Scan for the cell matching the given text and deliver its [X, Y] coordinate at center. 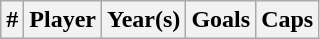
Player [63, 20]
Caps [288, 20]
Year(s) [144, 20]
Goals [221, 20]
# [12, 20]
